Detect which cell encompasses the target text, then output its (x, y) center coordinate. 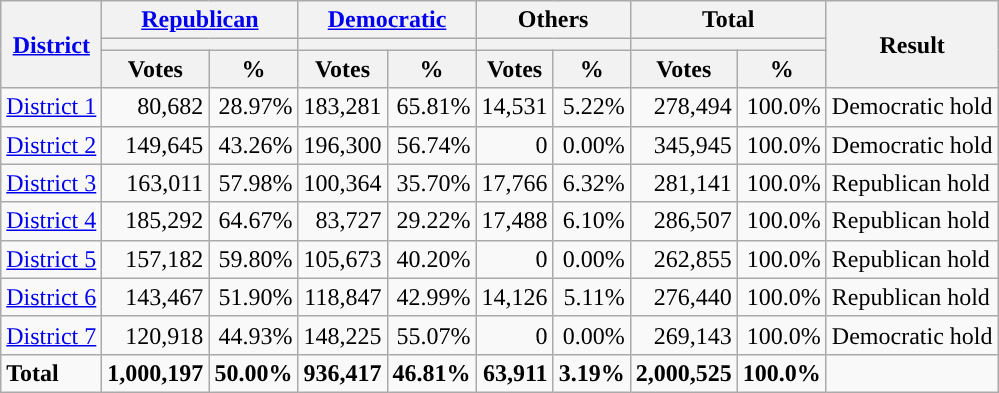
6.10% (592, 221)
63,911 (514, 373)
51.90% (254, 297)
56.74% (432, 145)
59.80% (254, 259)
46.81% (432, 373)
83,727 (342, 221)
17,488 (514, 221)
29.22% (432, 221)
14,531 (514, 107)
43.26% (254, 145)
40.20% (432, 259)
50.00% (254, 373)
5.11% (592, 297)
District 4 (52, 221)
183,281 (342, 107)
100,364 (342, 183)
105,673 (342, 259)
118,847 (342, 297)
262,855 (684, 259)
5.22% (592, 107)
District 2 (52, 145)
Democratic (387, 20)
6.32% (592, 183)
185,292 (156, 221)
148,225 (342, 335)
35.70% (432, 183)
196,300 (342, 145)
64.67% (254, 221)
1,000,197 (156, 373)
345,945 (684, 145)
42.99% (432, 297)
149,645 (156, 145)
Others (553, 20)
District 1 (52, 107)
157,182 (156, 259)
Republican (200, 20)
120,918 (156, 335)
936,417 (342, 373)
District 3 (52, 183)
163,011 (156, 183)
269,143 (684, 335)
80,682 (156, 107)
57.98% (254, 183)
143,467 (156, 297)
Result (912, 44)
District 5 (52, 259)
2,000,525 (684, 373)
278,494 (684, 107)
3.19% (592, 373)
281,141 (684, 183)
286,507 (684, 221)
276,440 (684, 297)
55.07% (432, 335)
28.97% (254, 107)
District 7 (52, 335)
44.93% (254, 335)
District (52, 44)
14,126 (514, 297)
17,766 (514, 183)
District 6 (52, 297)
65.81% (432, 107)
